For the text-containing cell, return its midpoint in (X, Y) coordinate format. 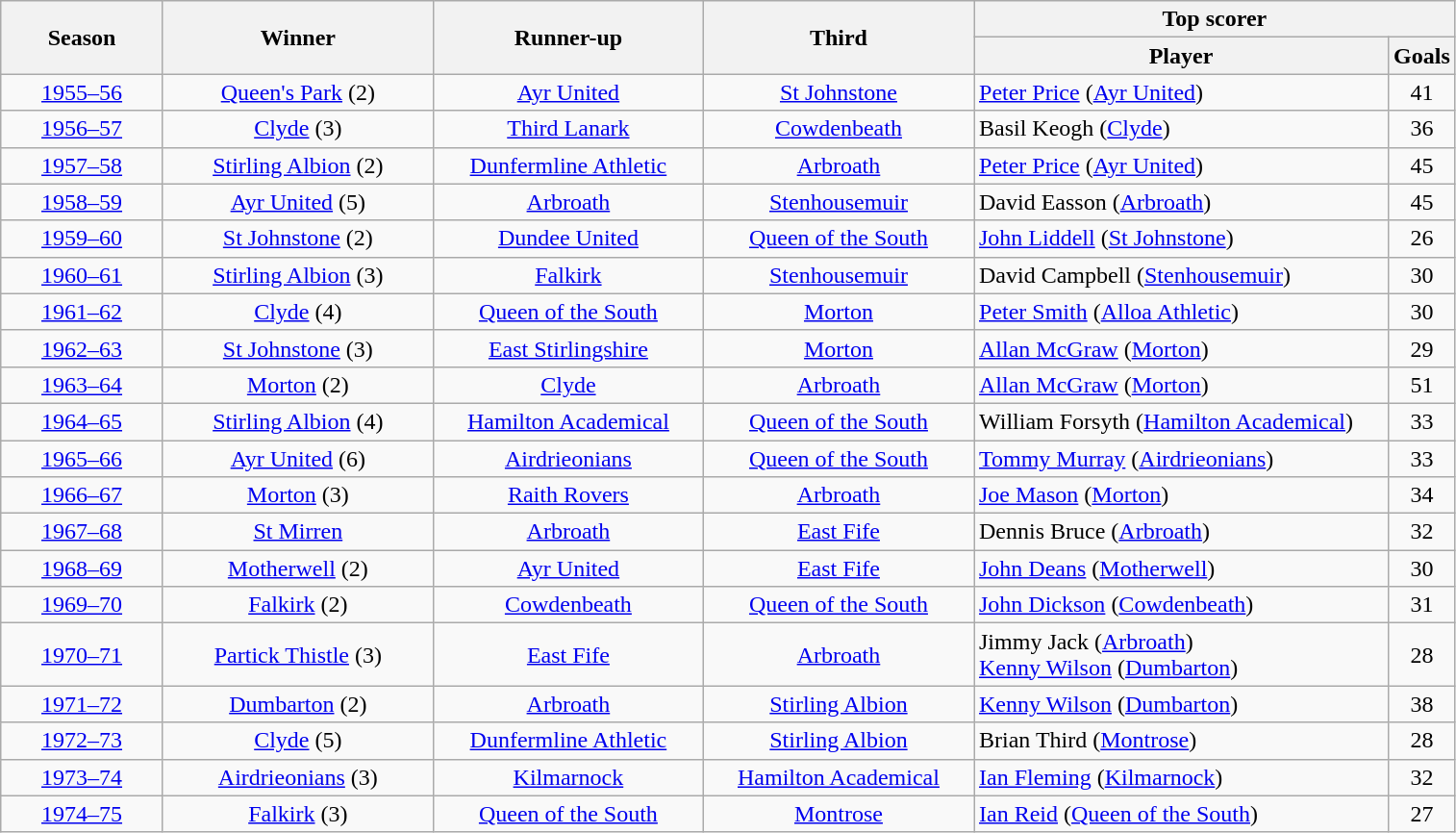
Goals (1422, 56)
1965–66 (83, 459)
1957–58 (83, 165)
Basil Keogh (Clyde) (1181, 129)
26 (1422, 239)
Kilmarnock (567, 777)
27 (1422, 814)
Partick Thistle (3) (298, 654)
1970–71 (83, 654)
36 (1422, 129)
38 (1422, 704)
Falkirk (567, 275)
Falkirk (3) (298, 814)
1972–73 (83, 741)
Stirling Albion (2) (298, 165)
31 (1422, 605)
34 (1422, 495)
Stirling Albion (4) (298, 421)
Morton (2) (298, 385)
Dundee United (567, 239)
Tommy Murray (Airdrieonians) (1181, 459)
Player (1181, 56)
Clyde (567, 385)
Airdrieonians (3) (298, 777)
Kenny Wilson (Dumbarton) (1181, 704)
1969–70 (83, 605)
1964–65 (83, 421)
Peter Smith (Alloa Athletic) (1181, 312)
Airdrieonians (567, 459)
Morton (3) (298, 495)
29 (1422, 348)
John Deans (Motherwell) (1181, 568)
Season (83, 38)
Clyde (3) (298, 129)
1974–75 (83, 814)
1962–63 (83, 348)
St Johnstone (2) (298, 239)
David Easson (Arbroath) (1181, 202)
1973–74 (83, 777)
1967–68 (83, 532)
1956–57 (83, 129)
Joe Mason (Morton) (1181, 495)
William Forsyth (Hamilton Academical) (1181, 421)
Runner-up (567, 38)
Stirling Albion (3) (298, 275)
Raith Rovers (567, 495)
Winner (298, 38)
Brian Third (Montrose) (1181, 741)
Third Lanark (567, 129)
St Mirren (298, 532)
1963–64 (83, 385)
1960–61 (83, 275)
Dumbarton (2) (298, 704)
Montrose (839, 814)
Ayr United (6) (298, 459)
1968–69 (83, 568)
41 (1422, 92)
John Liddell (St Johnstone) (1181, 239)
1959–60 (83, 239)
Ian Reid (Queen of the South) (1181, 814)
51 (1422, 385)
1971–72 (83, 704)
David Campbell (Stenhousemuir) (1181, 275)
1955–56 (83, 92)
Clyde (4) (298, 312)
John Dickson (Cowdenbeath) (1181, 605)
East Stirlingshire (567, 348)
Ayr United (5) (298, 202)
Clyde (5) (298, 741)
Falkirk (2) (298, 605)
Dennis Bruce (Arbroath) (1181, 532)
Ian Fleming (Kilmarnock) (1181, 777)
St Johnstone (3) (298, 348)
1966–67 (83, 495)
Motherwell (2) (298, 568)
Queen's Park (2) (298, 92)
Jimmy Jack (Arbroath) Kenny Wilson (Dumbarton) (1181, 654)
1958–59 (83, 202)
Third (839, 38)
St Johnstone (839, 92)
1961–62 (83, 312)
Top scorer (1214, 19)
